Find where the given text appears and provide that cell's center as (X, Y) coordinate. 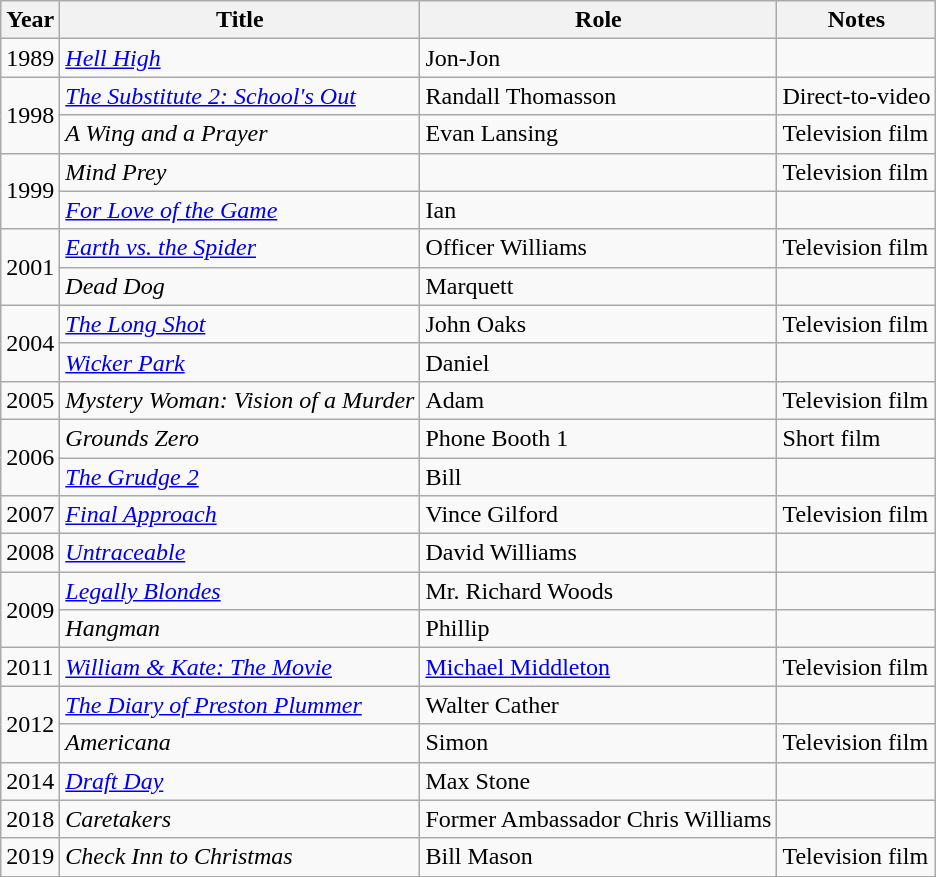
The Diary of Preston Plummer (240, 705)
2012 (30, 724)
Draft Day (240, 781)
The Grudge 2 (240, 477)
Dead Dog (240, 286)
Legally Blondes (240, 591)
2004 (30, 343)
For Love of the Game (240, 210)
1998 (30, 115)
1999 (30, 191)
Notes (856, 20)
Bill Mason (598, 857)
Bill (598, 477)
Title (240, 20)
Untraceable (240, 553)
Michael Middleton (598, 667)
The Substitute 2: School's Out (240, 96)
The Long Shot (240, 324)
Former Ambassador Chris Williams (598, 819)
Jon-Jon (598, 58)
2005 (30, 400)
Officer Williams (598, 248)
Direct-to-video (856, 96)
Max Stone (598, 781)
Adam (598, 400)
Evan Lansing (598, 134)
2014 (30, 781)
Role (598, 20)
2006 (30, 457)
2008 (30, 553)
2019 (30, 857)
Simon (598, 743)
John Oaks (598, 324)
Short film (856, 438)
Marquett (598, 286)
Ian (598, 210)
Walter Cather (598, 705)
William & Kate: The Movie (240, 667)
Hangman (240, 629)
Year (30, 20)
Check Inn to Christmas (240, 857)
Americana (240, 743)
Daniel (598, 362)
Wicker Park (240, 362)
Final Approach (240, 515)
David Williams (598, 553)
2018 (30, 819)
2009 (30, 610)
Phone Booth 1 (598, 438)
Phillip (598, 629)
1989 (30, 58)
Grounds Zero (240, 438)
Mr. Richard Woods (598, 591)
Earth vs. the Spider (240, 248)
A Wing and a Prayer (240, 134)
Hell High (240, 58)
2001 (30, 267)
Mind Prey (240, 172)
Vince Gilford (598, 515)
Randall Thomasson (598, 96)
Caretakers (240, 819)
2007 (30, 515)
Mystery Woman: Vision of a Murder (240, 400)
2011 (30, 667)
